Pinpoint the cell where the given text exists, returning its [X, Y] midpoint coordinate. 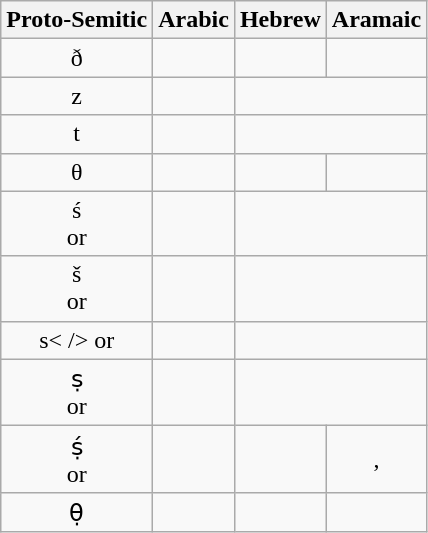
t [77, 134]
Hebrew [280, 20]
θ̣ [77, 512]
Arabic [194, 20]
z [77, 96]
ś or [77, 224]
, [376, 460]
š or [77, 288]
s< /> or [77, 340]
θ [77, 172]
ṣ́ or [77, 460]
ð [77, 58]
ṣ or [77, 392]
Proto-Semitic [77, 20]
Aramaic [376, 20]
